Locate the cell with the specified text and output its (x, y) center coordinate. 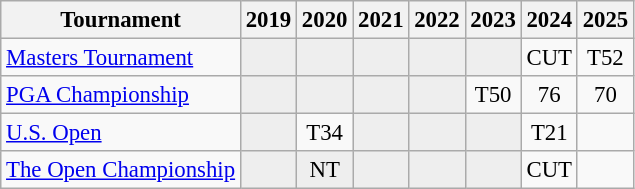
2023 (493, 20)
Tournament (121, 20)
76 (549, 95)
U.S. Open (121, 133)
NT (325, 170)
Masters Tournament (121, 58)
2019 (268, 20)
2025 (605, 20)
T34 (325, 133)
T21 (549, 133)
2020 (325, 20)
T50 (493, 95)
T52 (605, 58)
2021 (381, 20)
The Open Championship (121, 170)
2022 (437, 20)
70 (605, 95)
2024 (549, 20)
PGA Championship (121, 95)
